Output the (X, Y) coordinate of the center of the cell containing the given text.  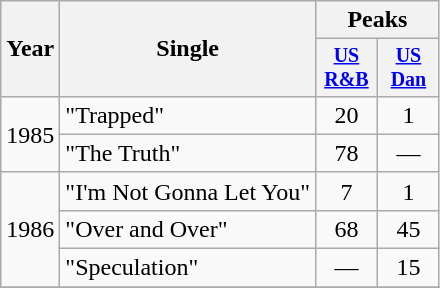
78 (346, 153)
Single (188, 49)
1985 (30, 134)
Peaks (377, 20)
"Trapped" (188, 115)
45 (408, 229)
USDan (408, 68)
"Over and Over" (188, 229)
"The Truth" (188, 153)
1986 (30, 229)
68 (346, 229)
15 (408, 268)
USR&B (346, 68)
"Speculation" (188, 268)
Year (30, 49)
"I'm Not Gonna Let You" (188, 191)
7 (346, 191)
20 (346, 115)
